Locate the cell with the specified text and output its (x, y) center coordinate. 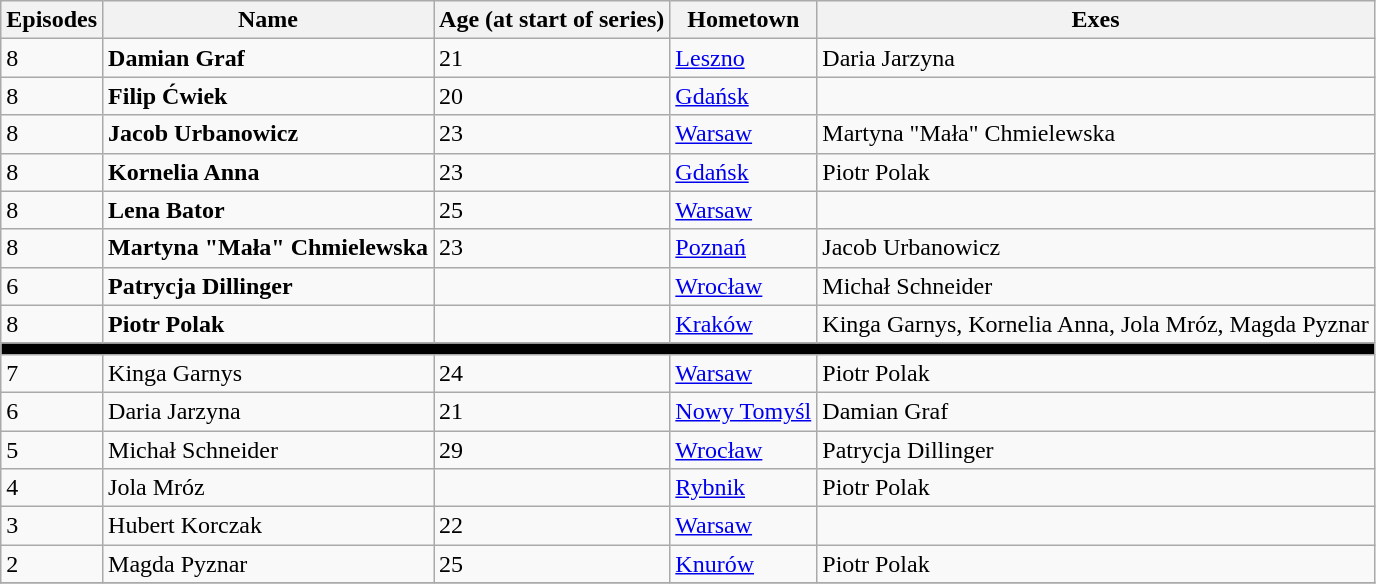
Filip Ćwiek (268, 96)
Lena Bator (268, 210)
24 (552, 373)
3 (52, 526)
5 (52, 449)
Jola Mróz (268, 488)
Kinga Garnys (268, 373)
Age (at start of series) (552, 20)
7 (52, 373)
Nowy Tomyśl (744, 411)
Kornelia Anna (268, 172)
Kraków (744, 324)
Magda Pyznar (268, 564)
Hubert Korczak (268, 526)
Exes (1096, 20)
Rybnik (744, 488)
Poznań (744, 248)
Kinga Garnys, Kornelia Anna, Jola Mróz, Magda Pyznar (1096, 324)
20 (552, 96)
Knurów (744, 564)
4 (52, 488)
2 (52, 564)
Episodes (52, 20)
Name (268, 20)
29 (552, 449)
Hometown (744, 20)
Leszno (744, 58)
22 (552, 526)
